Output the [X, Y] coordinate of the center of the cell containing the given text.  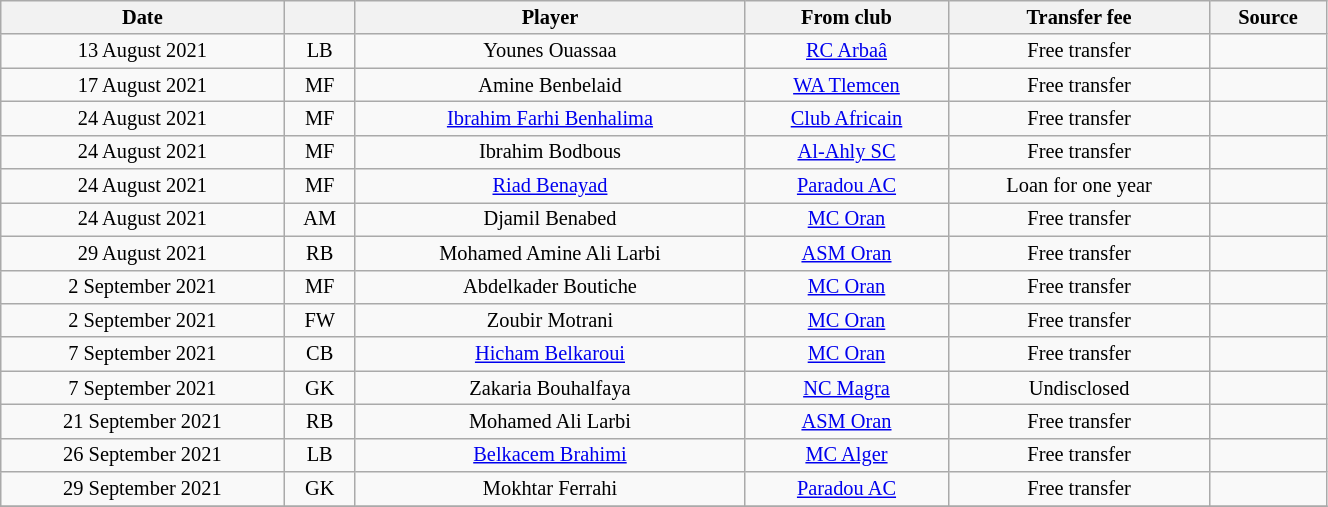
Player [550, 17]
Younes Ouassaa [550, 51]
26 September 2021 [142, 455]
Abdelkader Boutiche [550, 287]
29 September 2021 [142, 489]
WA Tlemcen [846, 85]
RC Arbaâ [846, 51]
Loan for one year [1080, 186]
21 September 2021 [142, 421]
Ibrahim Bodbous [550, 152]
Ibrahim Farhi Benhalima [550, 118]
From club [846, 17]
Transfer fee [1080, 17]
Al-Ahly SC [846, 152]
Amine Benbelaid [550, 85]
CB [320, 354]
Riad Benayad [550, 186]
Zakaria Bouhalfaya [550, 388]
AM [320, 219]
Mohamed Ali Larbi [550, 421]
Hicham Belkaroui [550, 354]
MC Alger [846, 455]
Undisclosed [1080, 388]
Mokhtar Ferrahi [550, 489]
Source [1268, 17]
29 August 2021 [142, 253]
NC Magra [846, 388]
Date [142, 17]
Club Africain [846, 118]
FW [320, 320]
13 August 2021 [142, 51]
Mohamed Amine Ali Larbi [550, 253]
Zoubir Motrani [550, 320]
Belkacem Brahimi [550, 455]
Djamil Benabed [550, 219]
17 August 2021 [142, 85]
